Detect which cell encompasses the target text, then output its [X, Y] center coordinate. 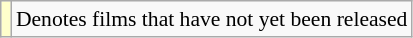
Denotes films that have not yet been released [212, 19]
